Output the [x, y] coordinate of the center of the cell containing the given text.  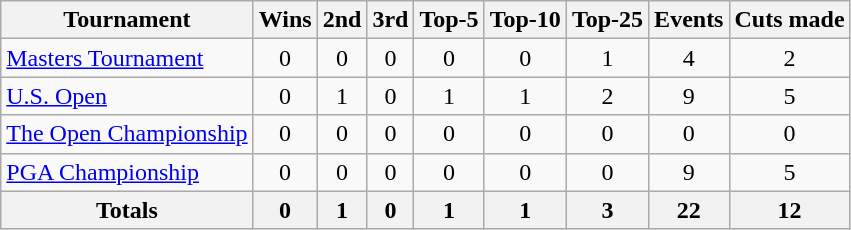
4 [689, 58]
Totals [127, 210]
Events [689, 20]
Masters Tournament [127, 58]
PGA Championship [127, 172]
12 [790, 210]
Top-5 [449, 20]
Top-10 [525, 20]
22 [689, 210]
3 [607, 210]
Tournament [127, 20]
U.S. Open [127, 96]
Top-25 [607, 20]
Wins [285, 20]
3rd [390, 20]
Cuts made [790, 20]
2nd [342, 20]
The Open Championship [127, 134]
